Find where the given text appears and provide that cell's center as [x, y] coordinate. 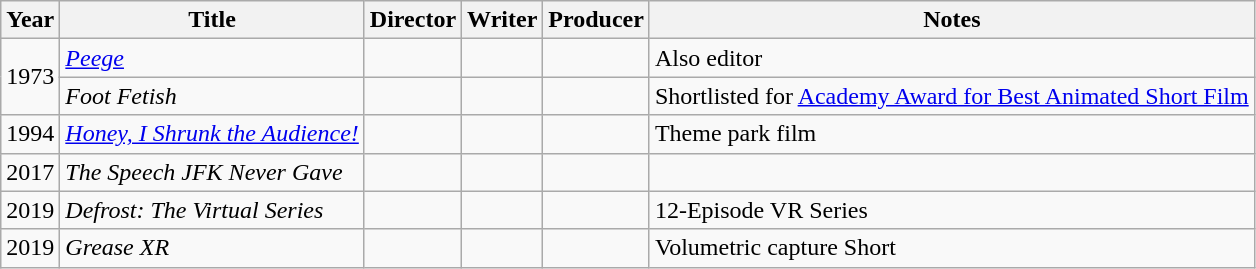
2017 [30, 172]
Grease XR [212, 248]
Title [212, 20]
Director [412, 20]
Also editor [952, 58]
Volumetric capture Short [952, 248]
Theme park film [952, 134]
Peege [212, 58]
Shortlisted for Academy Award for Best Animated Short Film [952, 96]
Defrost: The Virtual Series [212, 210]
Producer [596, 20]
Notes [952, 20]
12-Episode VR Series [952, 210]
Writer [502, 20]
1994 [30, 134]
Foot Fetish [212, 96]
The Speech JFK Never Gave [212, 172]
1973 [30, 77]
Honey, I Shrunk the Audience! [212, 134]
Year [30, 20]
